Locate the cell with the specified text and output its [x, y] center coordinate. 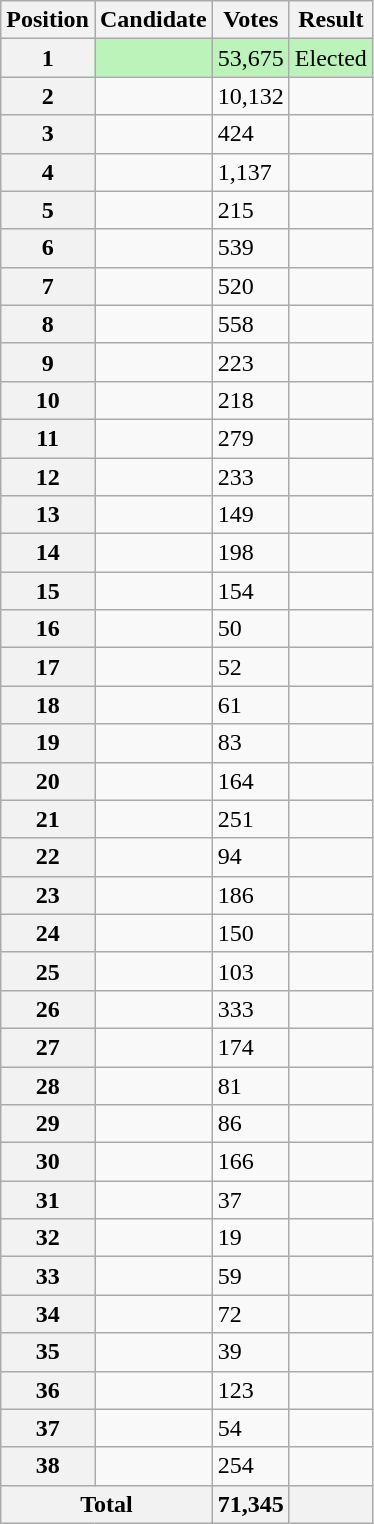
9 [48, 362]
154 [250, 591]
16 [48, 629]
218 [250, 400]
59 [250, 1276]
5 [48, 210]
6 [48, 248]
24 [48, 933]
52 [250, 667]
54 [250, 1428]
233 [250, 477]
36 [48, 1390]
103 [250, 971]
520 [250, 286]
10,132 [250, 96]
17 [48, 667]
164 [250, 781]
215 [250, 210]
279 [250, 438]
10 [48, 400]
12 [48, 477]
21 [48, 819]
30 [48, 1162]
20 [48, 781]
39 [250, 1352]
254 [250, 1466]
558 [250, 324]
81 [250, 1085]
1,137 [250, 172]
72 [250, 1314]
3 [48, 134]
166 [250, 1162]
53,675 [250, 58]
Candidate [153, 20]
424 [250, 134]
198 [250, 553]
Position [48, 20]
31 [48, 1200]
150 [250, 933]
23 [48, 895]
8 [48, 324]
223 [250, 362]
Elected [330, 58]
4 [48, 172]
251 [250, 819]
7 [48, 286]
83 [250, 743]
2 [48, 96]
26 [48, 1009]
27 [48, 1047]
34 [48, 1314]
18 [48, 705]
86 [250, 1124]
22 [48, 857]
Result [330, 20]
14 [48, 553]
71,345 [250, 1504]
174 [250, 1047]
539 [250, 248]
94 [250, 857]
186 [250, 895]
50 [250, 629]
28 [48, 1085]
32 [48, 1238]
25 [48, 971]
123 [250, 1390]
Total [107, 1504]
11 [48, 438]
1 [48, 58]
38 [48, 1466]
149 [250, 515]
33 [48, 1276]
61 [250, 705]
15 [48, 591]
333 [250, 1009]
35 [48, 1352]
Votes [250, 20]
13 [48, 515]
29 [48, 1124]
